Determine the (X, Y) coordinate at the center of the cell enclosing the given text.  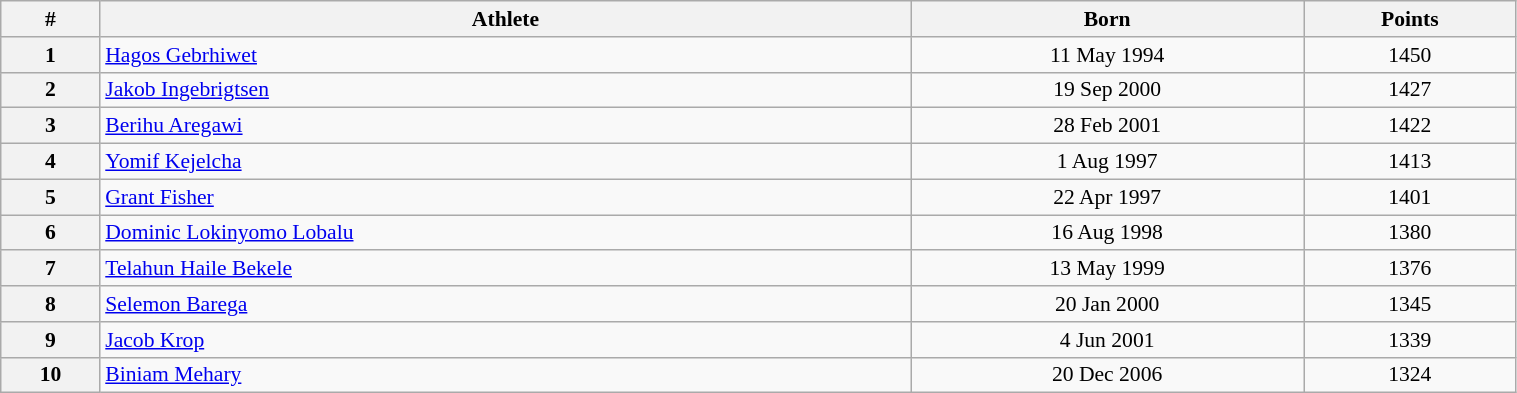
Berihu Aregawi (505, 126)
20 Jan 2000 (1108, 304)
7 (50, 269)
1401 (1410, 197)
1450 (1410, 55)
Dominic Lokinyomo Lobalu (505, 233)
20 Dec 2006 (1108, 375)
10 (50, 375)
Biniam Mehary (505, 375)
1 (50, 55)
22 Apr 1997 (1108, 197)
Yomif Kejelcha (505, 162)
Selemon Barega (505, 304)
Athlete (505, 19)
1376 (1410, 269)
1413 (1410, 162)
1 Aug 1997 (1108, 162)
4 (50, 162)
1422 (1410, 126)
Telahun Haile Bekele (505, 269)
Born (1108, 19)
8 (50, 304)
28 Feb 2001 (1108, 126)
5 (50, 197)
11 May 1994 (1108, 55)
16 Aug 1998 (1108, 233)
Hagos Gebrhiwet (505, 55)
6 (50, 233)
13 May 1999 (1108, 269)
1339 (1410, 340)
1324 (1410, 375)
Grant Fisher (505, 197)
1380 (1410, 233)
9 (50, 340)
Jakob Ingebrigtsen (505, 90)
3 (50, 126)
1345 (1410, 304)
2 (50, 90)
4 Jun 2001 (1108, 340)
Points (1410, 19)
# (50, 19)
1427 (1410, 90)
19 Sep 2000 (1108, 90)
Jacob Krop (505, 340)
